Determine the (x, y) coordinate at the center of the cell enclosing the given text.  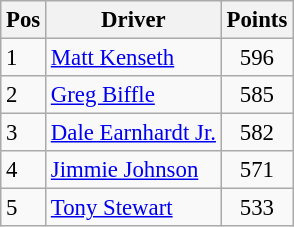
Jimmie Johnson (134, 170)
Matt Kenseth (134, 58)
Dale Earnhardt Jr. (134, 133)
5 (24, 208)
3 (24, 133)
Greg Biffle (134, 95)
582 (256, 133)
585 (256, 95)
Points (256, 20)
571 (256, 170)
Driver (134, 20)
Pos (24, 20)
Tony Stewart (134, 208)
2 (24, 95)
1 (24, 58)
533 (256, 208)
596 (256, 58)
4 (24, 170)
